Find where the given text appears and provide that cell's center as [x, y] coordinate. 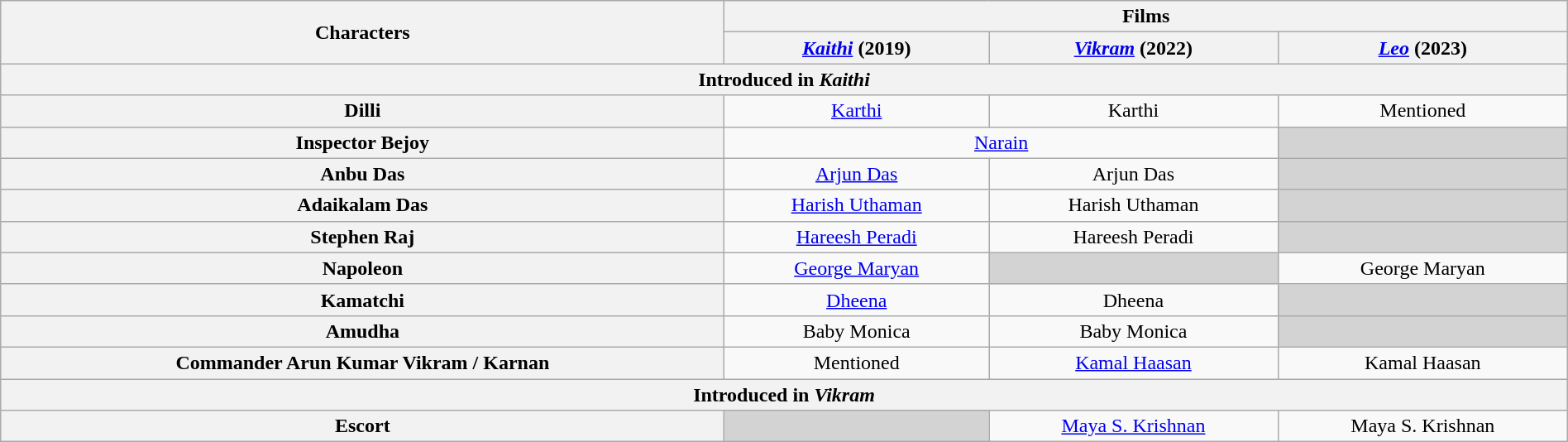
Amudha [362, 331]
Kamatchi [362, 300]
Anbu Das [362, 174]
Introduced in Vikram [784, 395]
Napoleon [362, 268]
Stephen Raj [362, 237]
Dilli [362, 111]
Adaikalam Das [362, 205]
Vikram (2022) [1134, 48]
Inspector Bejoy [362, 142]
Commander Arun Kumar Vikram / Karnan [362, 363]
Films [1146, 17]
Characters [362, 32]
Escort [362, 426]
Introduced in Kaithi [784, 79]
Kaithi (2019) [857, 48]
Narain [1001, 142]
Leo (2023) [1422, 48]
